For the text-containing cell, return its midpoint in (x, y) coordinate format. 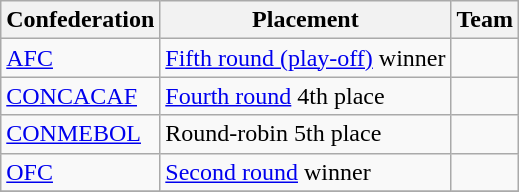
Fifth round (play-off) winner (306, 58)
CONMEBOL (80, 134)
Round-robin 5th place (306, 134)
Confederation (80, 20)
OFC (80, 172)
Team (485, 20)
AFC (80, 58)
Fourth round 4th place (306, 96)
Placement (306, 20)
CONCACAF (80, 96)
Second round winner (306, 172)
